Scan for the cell matching the given text and deliver its [x, y] coordinate at center. 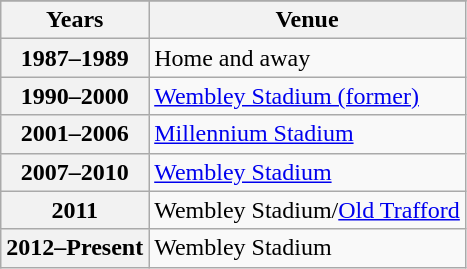
1990–2000 [75, 96]
Wembley Stadium (former) [308, 96]
1987–1989 [75, 58]
Venue [308, 20]
2012–Present [75, 248]
Years [75, 20]
2007–2010 [75, 172]
Wembley Stadium/Old Trafford [308, 210]
Home and away [308, 58]
2011 [75, 210]
Millennium Stadium [308, 134]
2001–2006 [75, 134]
